Return (x, y) of the center of cell containing provided text 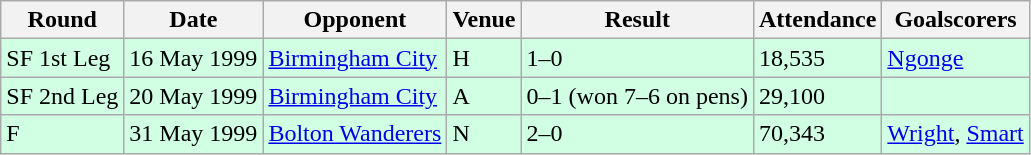
31 May 1999 (194, 134)
SF 2nd Leg (62, 96)
Goalscorers (956, 20)
Result (637, 20)
Venue (484, 20)
70,343 (817, 134)
Bolton Wanderers (355, 134)
SF 1st Leg (62, 58)
18,535 (817, 58)
20 May 1999 (194, 96)
Wright, Smart (956, 134)
Date (194, 20)
0–1 (won 7–6 on pens) (637, 96)
Ngonge (956, 58)
A (484, 96)
1–0 (637, 58)
N (484, 134)
29,100 (817, 96)
F (62, 134)
2–0 (637, 134)
Attendance (817, 20)
Round (62, 20)
16 May 1999 (194, 58)
Opponent (355, 20)
H (484, 58)
